Search for the cell housing the specified text and yield its (x, y) center coordinate. 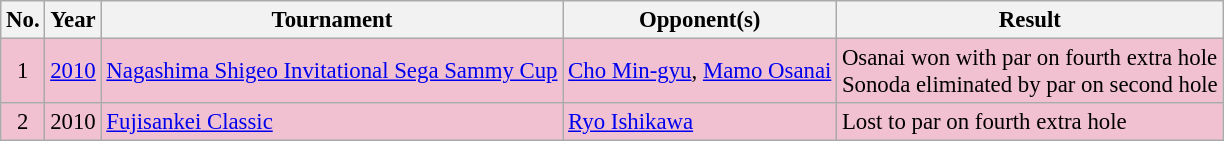
Year (73, 20)
Opponent(s) (700, 20)
Tournament (332, 20)
Cho Min-gyu, Mamo Osanai (700, 72)
Ryo Ishikawa (700, 122)
2 (23, 122)
Osanai won with par on fourth extra holeSonoda eliminated by par on second hole (1030, 72)
1 (23, 72)
Fujisankei Classic (332, 122)
No. (23, 20)
Nagashima Shigeo Invitational Sega Sammy Cup (332, 72)
Result (1030, 20)
Lost to par on fourth extra hole (1030, 122)
